Pinpoint the cell where the given text exists, returning its (x, y) midpoint coordinate. 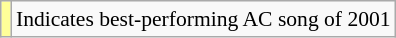
Indicates best-performing AC song of 2001 (204, 19)
